For the text-containing cell, return its midpoint in (X, Y) coordinate format. 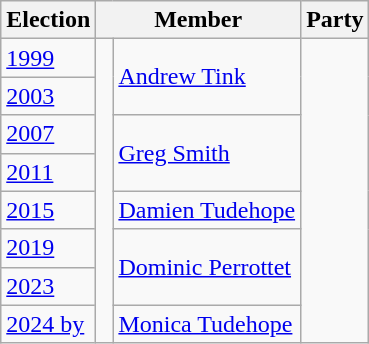
Election (48, 20)
Party (335, 20)
2019 (48, 248)
Damien Tudehope (207, 210)
2007 (48, 134)
Member (198, 20)
2015 (48, 210)
1999 (48, 58)
2011 (48, 172)
2023 (48, 286)
2003 (48, 96)
2024 by (48, 324)
Monica Tudehope (207, 324)
Andrew Tink (207, 77)
Greg Smith (207, 153)
Dominic Perrottet (207, 267)
